Detect which cell encompasses the target text, then output its (X, Y) center coordinate. 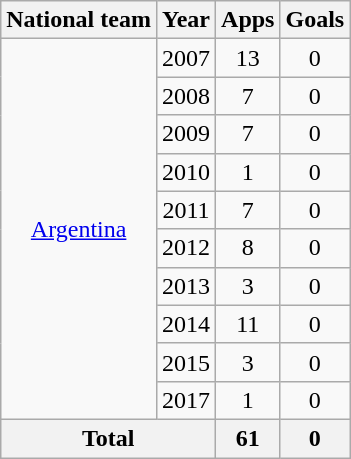
8 (248, 248)
11 (248, 324)
2012 (186, 248)
Apps (248, 20)
2009 (186, 134)
13 (248, 58)
61 (248, 438)
National team (79, 20)
2011 (186, 210)
2014 (186, 324)
Goals (315, 20)
2015 (186, 362)
Total (108, 438)
2017 (186, 400)
2008 (186, 96)
Year (186, 20)
2013 (186, 286)
2010 (186, 172)
2007 (186, 58)
Argentina (79, 230)
